Detect which cell encompasses the target text, then output its (x, y) center coordinate. 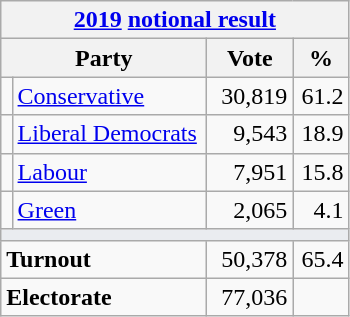
2,065 (250, 210)
77,036 (250, 297)
Conservative (110, 96)
Vote (250, 58)
50,378 (250, 259)
61.2 (321, 96)
9,543 (250, 134)
30,819 (250, 96)
% (321, 58)
Electorate (104, 297)
Party (104, 58)
4.1 (321, 210)
2019 notional result (175, 20)
7,951 (250, 172)
15.8 (321, 172)
Liberal Democrats (110, 134)
18.9 (321, 134)
Labour (110, 172)
65.4 (321, 259)
Turnout (104, 259)
Green (110, 210)
